Detect which cell encompasses the target text, then output its (X, Y) center coordinate. 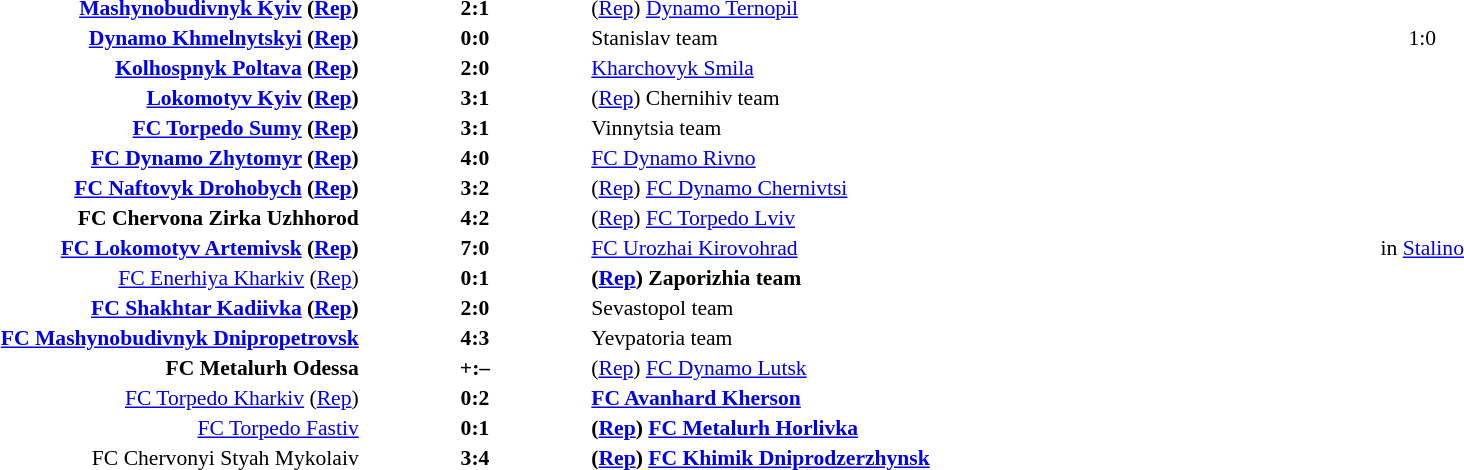
(Rep) FC Torpedo Lviv (779, 218)
(Rep) FC Metalurh Horlivka (779, 428)
0:2 (476, 398)
4:0 (476, 158)
Sevastopol team (779, 308)
(Rep) FC Dynamo Chernivtsi (779, 188)
0:0 (476, 38)
4:2 (476, 218)
FC Dynamo Rivno (779, 158)
(Rep) Chernihiv team (779, 98)
FC Avanhard Kherson (779, 398)
+:– (476, 368)
Stanislav team (779, 38)
Kharchovyk Smila (779, 68)
(Rep) Zaporizhia team (779, 278)
FC Urozhai Kirovohrad (779, 248)
(Rep) FC Dynamo Lutsk (779, 368)
7:0 (476, 248)
Vinnytsia team (779, 128)
4:3 (476, 338)
3:2 (476, 188)
Yevpatoria team (779, 338)
